Extract the [X, Y] coordinate from the center of the cell holding the provided text.  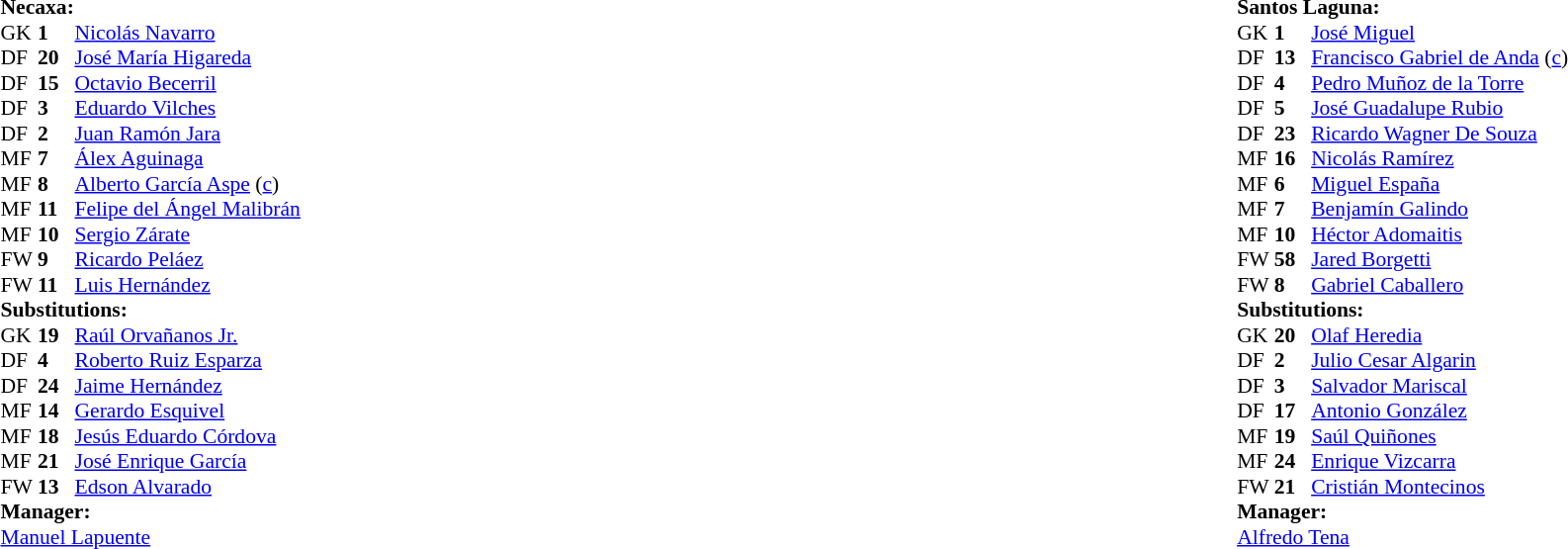
Benjamín Galindo [1439, 209]
Raúl Orvañanos Jr. [188, 335]
Nicolás Navarro [188, 33]
15 [56, 83]
Sergio Zárate [188, 234]
Julio Cesar Algarin [1439, 361]
16 [1293, 159]
José Guadalupe Rubio [1439, 108]
José Enrique García [188, 462]
14 [56, 411]
Edson Alvarado [188, 487]
Miguel España [1439, 184]
Alberto García Aspe (c) [188, 184]
Cristián Montecinos [1439, 487]
Luis Hernández [188, 285]
6 [1293, 184]
Jared Borgetti [1439, 260]
9 [56, 260]
18 [56, 436]
58 [1293, 260]
Jaime Hernández [188, 386]
Álex Aguinaga [188, 159]
José María Higareda [188, 58]
Roberto Ruiz Esparza [188, 361]
Antonio González [1439, 411]
Gerardo Esquivel [188, 411]
Ricardo Wagner De Souza [1439, 134]
Salvador Mariscal [1439, 386]
17 [1293, 411]
Ricardo Peláez [188, 260]
23 [1293, 134]
Francisco Gabriel de Anda (c) [1439, 58]
Eduardo Vilches [188, 108]
Juan Ramón Jara [188, 134]
Saúl Quiñones [1439, 436]
Gabriel Caballero [1439, 285]
Pedro Muñoz de la Torre [1439, 83]
Enrique Vizcarra [1439, 462]
Héctor Adomaitis [1439, 234]
José Miguel [1439, 33]
Olaf Heredia [1439, 335]
Jesús Eduardo Córdova [188, 436]
5 [1293, 108]
Nicolás Ramírez [1439, 159]
Octavio Becerril [188, 83]
Felipe del Ángel Malibrán [188, 209]
